Return the (X, Y) coordinate for the center point of the cell that contains the specified text.  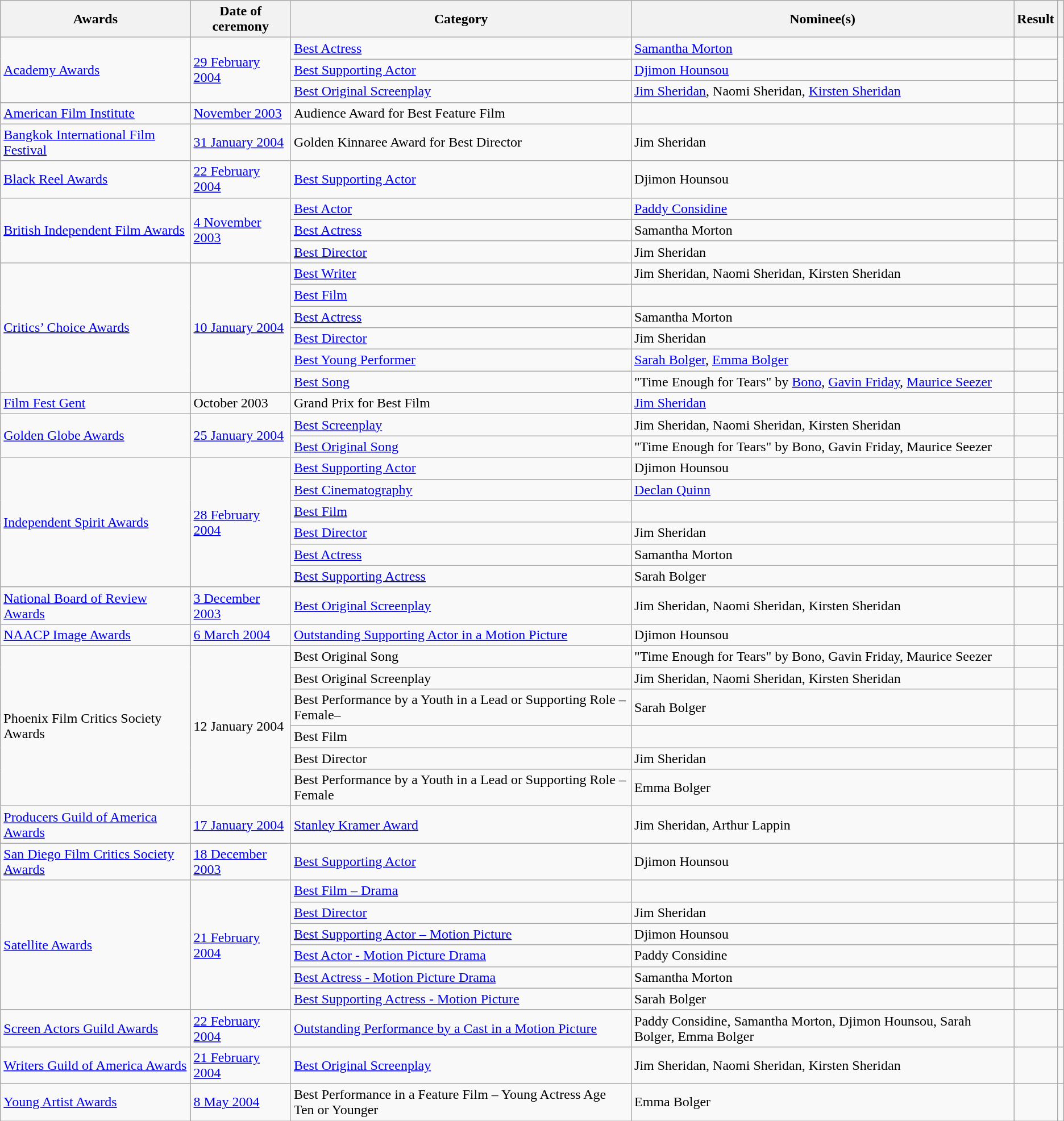
Date of ceremony (240, 19)
Nominee(s) (823, 19)
October 2003 (240, 403)
Jim Sheridan, Arthur Lappin (823, 825)
Audience Award for Best Feature Film (460, 113)
Best Song (460, 382)
Best Performance by a Youth in a Lead or Supporting Role – Female– (460, 708)
Best Young Performer (460, 360)
Category (460, 19)
Best Actor - Motion Picture Drama (460, 956)
Academy Awards (95, 70)
25 January 2004 (240, 436)
6 March 2004 (240, 635)
Best Supporting Actress - Motion Picture (460, 999)
Outstanding Performance by a Cast in a Motion Picture (460, 1028)
31 January 2004 (240, 142)
17 January 2004 (240, 825)
Best Cinematography (460, 490)
Best Actor (460, 209)
Writers Guild of America Awards (95, 1065)
29 February 2004 (240, 70)
3 December 2003 (240, 606)
Best Actress - Motion Picture Drama (460, 977)
Phoenix Film Critics Society Awards (95, 726)
Paddy Considine, Samantha Morton, Djimon Hounsou, Sarah Bolger, Emma Bolger (823, 1028)
Film Fest Gent (95, 403)
Best Performance by a Youth in a Lead or Supporting Role – Female (460, 787)
Outstanding Supporting Actor in a Motion Picture (460, 635)
10 January 2004 (240, 327)
Best Screenplay (460, 425)
NAACP Image Awards (95, 635)
Young Artist Awards (95, 1102)
Producers Guild of America Awards (95, 825)
Golden Globe Awards (95, 436)
Result (1036, 19)
British Independent Film Awards (95, 230)
Best Supporting Actress (460, 576)
28 February 2004 (240, 522)
American Film Institute (95, 113)
Bangkok International Film Festival (95, 142)
8 May 2004 (240, 1102)
Awards (95, 19)
Satellite Awards (95, 945)
12 January 2004 (240, 726)
San Diego Film Critics Society Awards (95, 861)
Best Performance in a Feature Film – Young Actress Age Ten or Younger (460, 1102)
4 November 2003 (240, 230)
Grand Prix for Best Film (460, 403)
Declan Quinn (823, 490)
Independent Spirit Awards (95, 522)
Golden Kinnaree Award for Best Director (460, 142)
18 December 2003 (240, 861)
November 2003 (240, 113)
Sarah Bolger, Emma Bolger (823, 360)
Critics’ Choice Awards (95, 327)
Black Reel Awards (95, 180)
Best Supporting Actor – Motion Picture (460, 934)
National Board of Review Awards (95, 606)
Best Film – Drama (460, 891)
Screen Actors Guild Awards (95, 1028)
Stanley Kramer Award (460, 825)
Best Writer (460, 273)
